Capture the cell that displays the provided text and extract its (x, y) central coordinate. 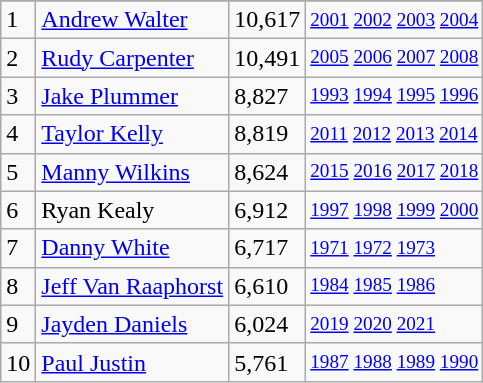
2019 2020 2021 (394, 324)
2 (18, 58)
2011 2012 2013 2014 (394, 134)
2001 2002 2003 2004 (394, 20)
Danny White (132, 248)
6,912 (268, 210)
8,827 (268, 96)
8,819 (268, 134)
1997 1998 1999 2000 (394, 210)
10,491 (268, 58)
Paul Justin (132, 362)
Andrew Walter (132, 20)
8 (18, 286)
4 (18, 134)
Taylor Kelly (132, 134)
2015 2016 2017 2018 (394, 172)
6,024 (268, 324)
10,617 (268, 20)
5 (18, 172)
3 (18, 96)
6,717 (268, 248)
Jeff Van Raaphorst (132, 286)
1984 1985 1986 (394, 286)
Rudy Carpenter (132, 58)
1971 1972 1973 (394, 248)
Ryan Kealy (132, 210)
Jayden Daniels (132, 324)
1987 1988 1989 1990 (394, 362)
9 (18, 324)
Manny Wilkins (132, 172)
1 (18, 20)
5,761 (268, 362)
2005 2006 2007 2008 (394, 58)
Jake Plummer (132, 96)
8,624 (268, 172)
6 (18, 210)
10 (18, 362)
1993 1994 1995 1996 (394, 96)
7 (18, 248)
6,610 (268, 286)
